Detect which cell encompasses the target text, then output its [X, Y] center coordinate. 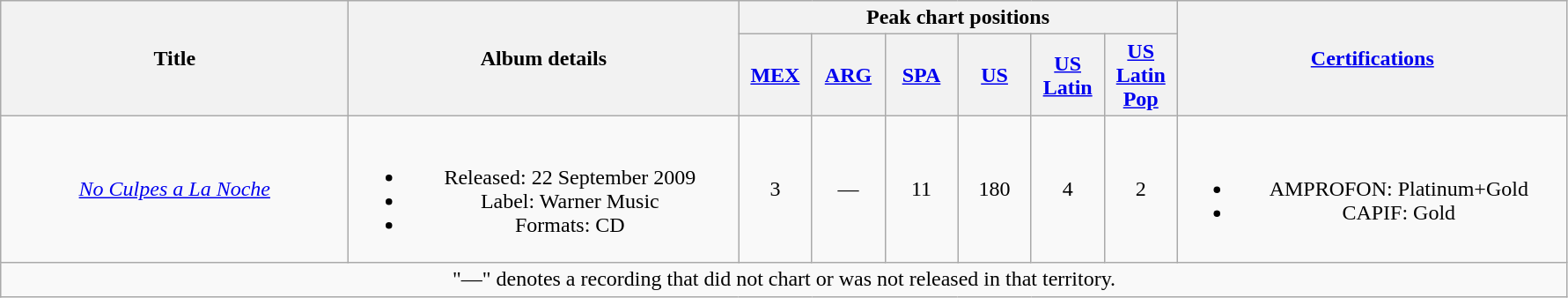
"—" denotes a recording that did not chart or was not released in that territory. [784, 279]
180 [995, 189]
Certifications [1372, 58]
US [995, 75]
Peak chart positions [958, 18]
Title [174, 58]
MEX [775, 75]
AMPROFON: Platinum+GoldCAPIF: Gold [1372, 189]
4 [1067, 189]
— [849, 189]
Released: 22 September 2009Label: Warner MusicFormats: CD [544, 189]
3 [775, 189]
No Culpes a La Noche [174, 189]
USLatin Pop [1141, 75]
USLatin [1067, 75]
SPA [921, 75]
11 [921, 189]
ARG [849, 75]
Album details [544, 58]
2 [1141, 189]
